Provide the [x, y] coordinate of the cell's center where the given text is located.  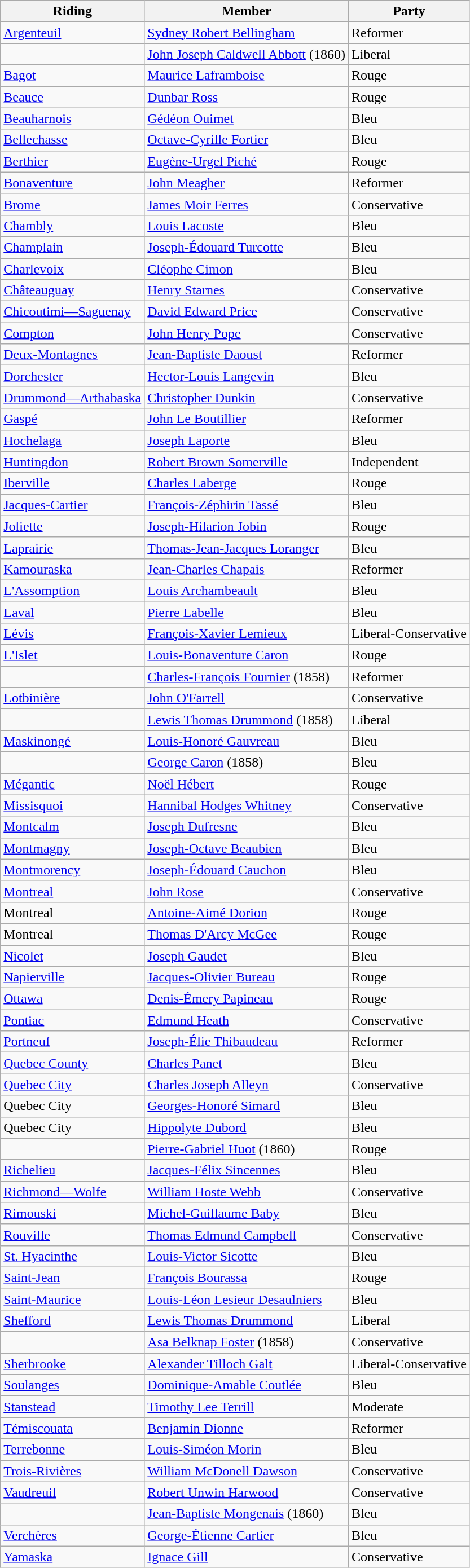
Montmorency [72, 870]
Pierre-Gabriel Huot (1860) [247, 1149]
Beauharnois [72, 118]
Lewis Thomas Drummond (1858) [247, 720]
Louis-Bonaventure Caron [247, 655]
Richelieu [72, 1170]
Pierre Labelle [247, 612]
Verchères [72, 1535]
Gédéon Ouimet [247, 118]
Louis Archambeault [247, 591]
Maurice Laframboise [247, 76]
Chicoutimi—Saguenay [72, 312]
Vaudreuil [72, 1492]
Jacques-Félix Sincennes [247, 1170]
Dominique-Amable Coutlée [247, 1385]
Edmund Heath [247, 1020]
Drummond—Arthabaska [72, 398]
Jean-Baptiste Mongenais (1860) [247, 1514]
Joseph Laporte [247, 441]
François-Xavier Lemieux [247, 634]
George Caron (1858) [247, 763]
Louis-Siméon Morin [247, 1450]
Denis-Émery Papineau [247, 999]
Moderate [408, 1407]
Independent [408, 462]
Maskinongé [72, 741]
Joseph-Édouard Turcotte [247, 247]
Joseph-Élie Thibaudeau [247, 1042]
Laval [72, 612]
Octave-Cyrille Fortier [247, 140]
François-Zéphirin Tassé [247, 505]
John O'Farrell [247, 698]
Hochelaga [72, 441]
John Le Boutillier [247, 419]
Argenteuil [72, 33]
Sherbrooke [72, 1364]
Eugène-Urgel Piché [247, 161]
Kamouraska [72, 569]
Michel-Guillaume Baby [247, 1213]
Jacques-Olivier Bureau [247, 977]
Louis-Honoré Gauvreau [247, 741]
Thomas D'Arcy McGee [247, 934]
Dunbar Ross [247, 97]
David Edward Price [247, 312]
Terrebonne [72, 1450]
William Hoste Webb [247, 1192]
Lévis [72, 634]
Berthier [72, 161]
Beauce [72, 97]
Saint-Maurice [72, 1299]
Louis-Léon Lesieur Desaulniers [247, 1299]
Thomas Edmund Campbell [247, 1235]
Member [247, 11]
Charles Laberge [247, 483]
St. Hyacinthe [72, 1256]
Trois-Rivières [72, 1471]
Joseph-Octave Beaubien [247, 848]
Yamaska [72, 1557]
Joseph Gaudet [247, 956]
Noël Hébert [247, 784]
Nicolet [72, 956]
Party [408, 11]
Laprairie [72, 548]
Jean-Charles Chapais [247, 569]
Portneuf [72, 1042]
Champlain [72, 247]
Mégantic [72, 784]
Jacques-Cartier [72, 505]
Cléophe Cimon [247, 269]
Bellechasse [72, 140]
Sydney Robert Bellingham [247, 33]
Timothy Lee Terrill [247, 1407]
Ignace Gill [247, 1557]
Christopher Dunkin [247, 398]
Lewis Thomas Drummond [247, 1321]
Asa Belknap Foster (1858) [247, 1342]
Rouville [72, 1235]
James Moir Ferres [247, 204]
Charles-François Fournier (1858) [247, 677]
Ottawa [72, 999]
Georges-Honoré Simard [247, 1106]
L'Assomption [72, 591]
Robert Unwin Harwood [247, 1492]
William McDonell Dawson [247, 1471]
Lotbinière [72, 698]
Henry Starnes [247, 290]
Richmond—Wolfe [72, 1192]
John Joseph Caldwell Abbott (1860) [247, 54]
Joliette [72, 526]
Pontiac [72, 1020]
Stanstead [72, 1407]
Hector-Louis Langevin [247, 376]
Dorchester [72, 376]
Huntingdon [72, 462]
Riding [72, 11]
Thomas-Jean-Jacques Loranger [247, 548]
Brome [72, 204]
Jean-Baptiste Daoust [247, 355]
Joseph-Édouard Cauchon [247, 870]
John Henry Pope [247, 333]
Bonaventure [72, 183]
Quebec County [72, 1063]
Hippolyte Dubord [247, 1127]
Montcalm [72, 827]
Charlevoix [72, 269]
Joseph-Hilarion Jobin [247, 526]
Saint-Jean [72, 1278]
Louis Lacoste [247, 226]
Charles Joseph Alleyn [247, 1085]
Témiscouata [72, 1428]
Châteauguay [72, 290]
Napierville [72, 977]
John Rose [247, 891]
Benjamin Dionne [247, 1428]
Antoine-Aimé Dorion [247, 913]
John Meagher [247, 183]
Robert Brown Somerville [247, 462]
François Bourassa [247, 1278]
Gaspé [72, 419]
Shefford [72, 1321]
Louis-Victor Sicotte [247, 1256]
Soulanges [72, 1385]
George-Étienne Cartier [247, 1535]
Chambly [72, 226]
Missisquoi [72, 805]
Iberville [72, 483]
Alexander Tilloch Galt [247, 1364]
L'Islet [72, 655]
Montmagny [72, 848]
Bagot [72, 76]
Compton [72, 333]
Rimouski [72, 1213]
Hannibal Hodges Whitney [247, 805]
Deux-Montagnes [72, 355]
Charles Panet [247, 1063]
Joseph Dufresne [247, 827]
